Return [x, y] of the center of cell containing provided text 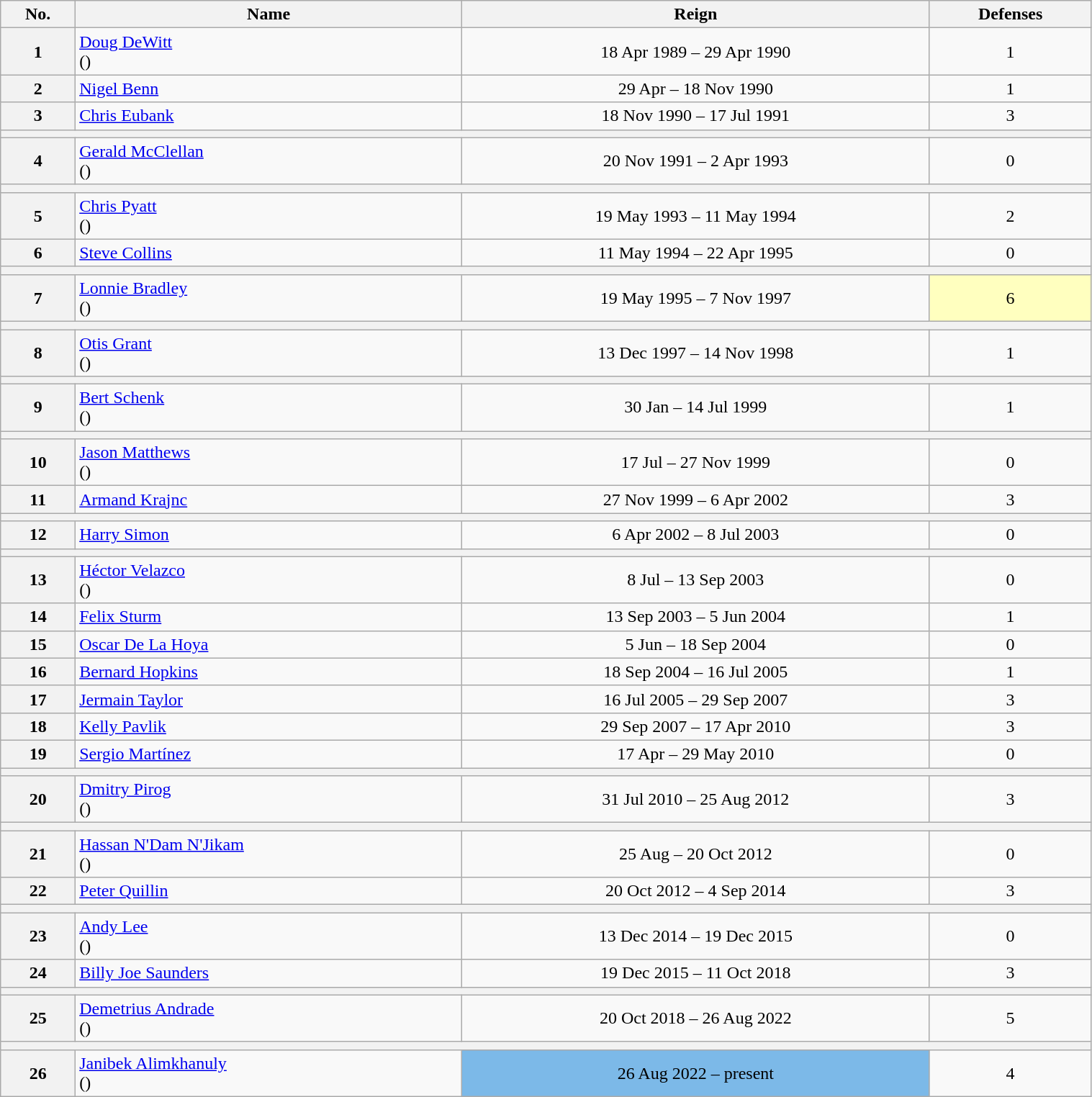
25 Aug – 20 Oct 2012 [695, 854]
20 [38, 799]
26 Aug 2022 – present [695, 1073]
Name [269, 14]
Nigel Benn [269, 89]
Chris Pyatt() [269, 216]
25 [38, 1018]
Bert Schenk() [269, 407]
11 May 1994 – 22 Apr 1995 [695, 253]
Héctor Velazco() [269, 580]
8 Jul – 13 Sep 2003 [695, 580]
Oscar De La Hoya [269, 644]
5 Jun – 18 Sep 2004 [695, 644]
Armand Krajnc [269, 500]
8 [38, 353]
Lonnie Bradley() [269, 298]
23 [38, 936]
No. [38, 14]
11 [38, 500]
20 Oct 2018 – 26 Aug 2022 [695, 1018]
Otis Grant() [269, 353]
Chris Eubank [269, 116]
22 [38, 891]
14 [38, 617]
21 [38, 854]
30 Jan – 14 Jul 1999 [695, 407]
Janibek Alimkhanuly() [269, 1073]
Sergio Martínez [269, 754]
Demetrius Andrade() [269, 1018]
13 [38, 580]
Felix Sturm [269, 617]
Bernard Hopkins [269, 672]
17 Apr – 29 May 2010 [695, 754]
13 Dec 2014 – 19 Dec 2015 [695, 936]
24 [38, 973]
18 Sep 2004 – 16 Jul 2005 [695, 672]
7 [38, 298]
Dmitry Pirog() [269, 799]
Reign [695, 14]
Harry Simon [269, 535]
18 Apr 1989 – 29 Apr 1990 [695, 52]
Jermain Taylor [269, 699]
19 [38, 754]
29 Apr – 18 Nov 1990 [695, 89]
19 May 1993 – 11 May 1994 [695, 216]
13 Sep 2003 – 5 Jun 2004 [695, 617]
26 [38, 1073]
6 Apr 2002 – 8 Jul 2003 [695, 535]
27 Nov 1999 – 6 Apr 2002 [695, 500]
29 Sep 2007 – 17 Apr 2010 [695, 726]
Gerald McClellan() [269, 161]
Defenses [1011, 14]
18 [38, 726]
17 [38, 699]
12 [38, 535]
Hassan N'Dam N'Jikam() [269, 854]
15 [38, 644]
Jason Matthews() [269, 462]
31 Jul 2010 – 25 Aug 2012 [695, 799]
20 Nov 1991 – 2 Apr 1993 [695, 161]
16 [38, 672]
10 [38, 462]
19 May 1995 – 7 Nov 1997 [695, 298]
Steve Collins [269, 253]
9 [38, 407]
18 Nov 1990 – 17 Jul 1991 [695, 116]
17 Jul – 27 Nov 1999 [695, 462]
Billy Joe Saunders [269, 973]
Peter Quillin [269, 891]
13 Dec 1997 – 14 Nov 1998 [695, 353]
20 Oct 2012 – 4 Sep 2014 [695, 891]
16 Jul 2005 – 29 Sep 2007 [695, 699]
19 Dec 2015 – 11 Oct 2018 [695, 973]
Kelly Pavlik [269, 726]
Doug DeWitt() [269, 52]
Andy Lee() [269, 936]
